Capture the cell that displays the provided text and extract its [X, Y] central coordinate. 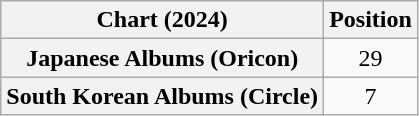
7 [371, 96]
Position [371, 20]
Japanese Albums (Oricon) [162, 58]
29 [371, 58]
South Korean Albums (Circle) [162, 96]
Chart (2024) [162, 20]
